Return (X, Y) of the center of cell containing provided text 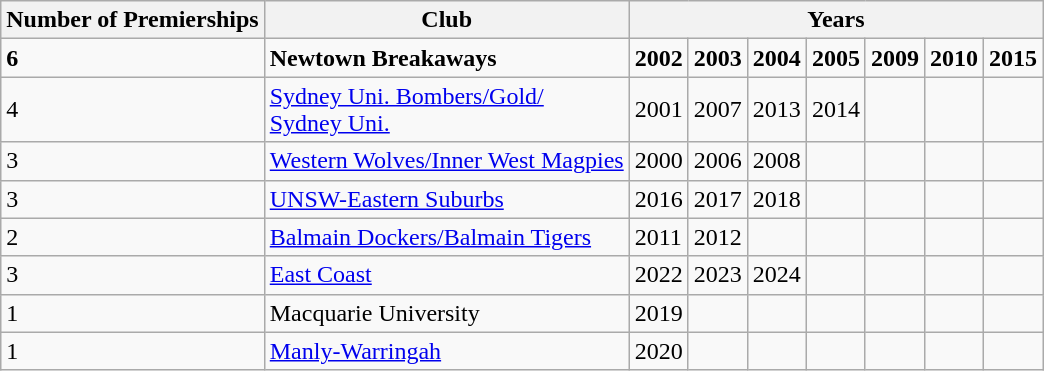
UNSW-Eastern Suburbs (446, 199)
2022 (658, 275)
2011 (658, 237)
Club (446, 20)
2004 (776, 58)
2014 (836, 110)
Manly-Warringah (446, 351)
6 (132, 58)
2013 (776, 110)
2008 (776, 161)
Years (836, 20)
2012 (718, 237)
Newtown Breakaways (446, 58)
East Coast (446, 275)
2005 (836, 58)
Western Wolves/Inner West Magpies (446, 161)
Number of Premierships (132, 20)
2018 (776, 199)
2017 (718, 199)
2019 (658, 313)
2001 (658, 110)
2002 (658, 58)
2015 (1014, 58)
2020 (658, 351)
2000 (658, 161)
2007 (718, 110)
2 (132, 237)
4 (132, 110)
2016 (658, 199)
2024 (776, 275)
2010 (954, 58)
2006 (718, 161)
2003 (718, 58)
Macquarie University (446, 313)
Sydney Uni. Bombers/Gold/Sydney Uni. (446, 110)
Balmain Dockers/Balmain Tigers (446, 237)
2009 (894, 58)
2023 (718, 275)
